For the text-containing cell, return its midpoint in (x, y) coordinate format. 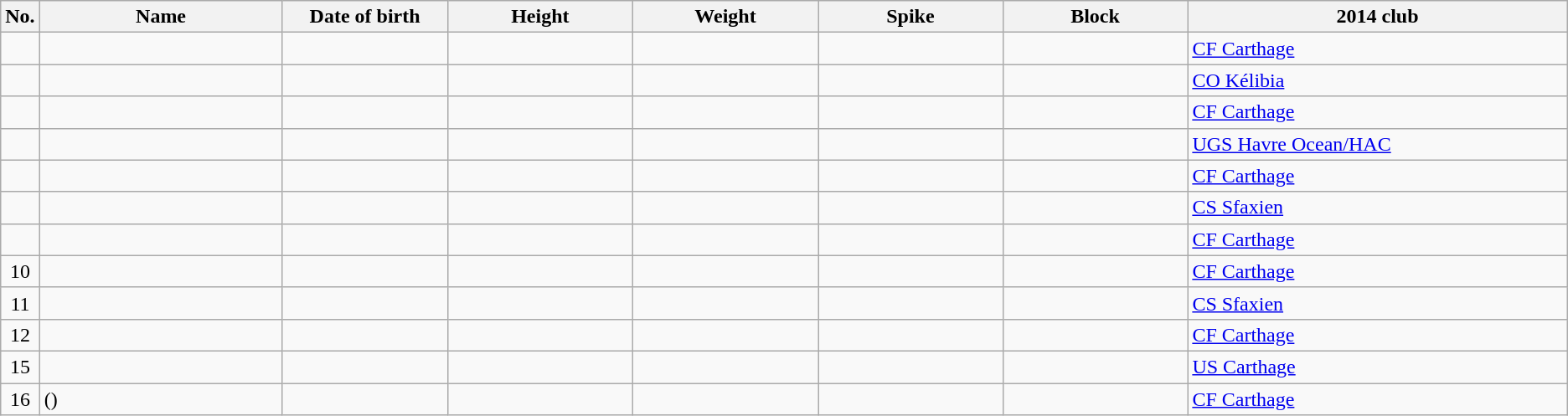
Weight (725, 17)
15 (20, 367)
12 (20, 335)
16 (20, 399)
11 (20, 303)
UGS Havre Ocean/HAC (1377, 144)
2014 club (1377, 17)
Block (1096, 17)
Name (161, 17)
() (161, 399)
US Carthage (1377, 367)
Height (539, 17)
10 (20, 271)
CO Kélibia (1377, 80)
Date of birth (365, 17)
Spike (911, 17)
No. (20, 17)
